Detect which cell encompasses the target text, then output its (x, y) center coordinate. 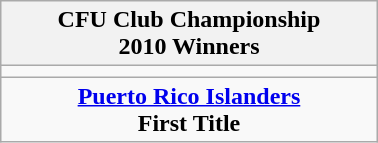
Puerto Rico IslandersFirst Title (189, 110)
CFU Club Championship2010 Winners (189, 34)
